Search for the cell housing the specified text and yield its (X, Y) center coordinate. 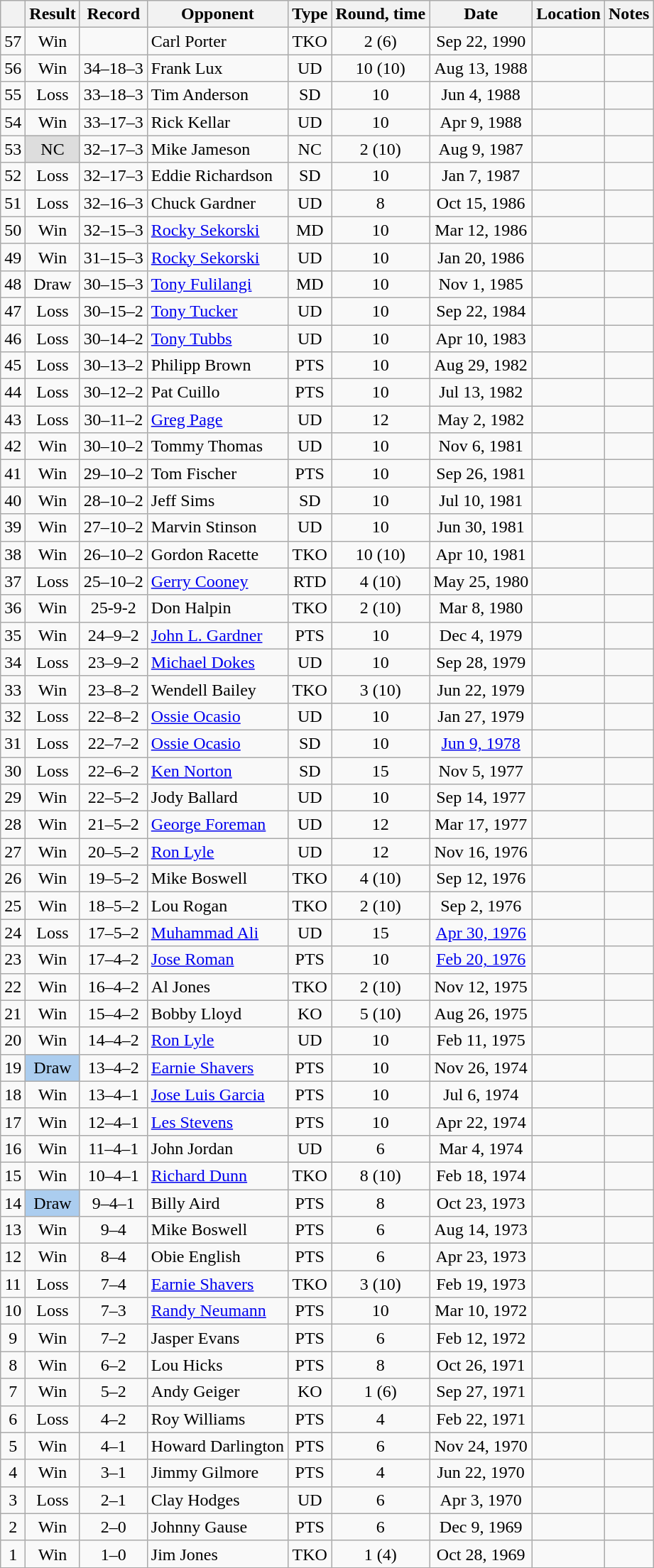
Sep 27, 1971 (481, 1392)
Jun 22, 1970 (481, 1473)
7–2 (114, 1338)
32–16–3 (114, 203)
21 (13, 1014)
30–15–2 (114, 311)
Clay Hodges (217, 1500)
33 (13, 689)
2–1 (114, 1500)
17 (13, 1122)
25–10–2 (114, 581)
Oct 28, 1969 (481, 1554)
33–18–3 (114, 95)
52 (13, 176)
Jun 9, 1978 (481, 743)
23–9–2 (114, 662)
Tony Tucker (217, 311)
31 (13, 743)
Michael Dokes (217, 662)
Jeff Sims (217, 500)
41 (13, 473)
Aug 26, 1975 (481, 1014)
53 (13, 149)
4–1 (114, 1446)
Aug 13, 1988 (481, 68)
Jan 7, 1987 (481, 176)
May 2, 1982 (481, 420)
Gordon Racette (217, 554)
49 (13, 257)
13–4–1 (114, 1095)
Feb 18, 1974 (481, 1175)
Nov 1, 1985 (481, 284)
John Jordan (217, 1148)
Wendell Bailey (217, 689)
Philipp Brown (217, 366)
Mar 17, 1977 (481, 825)
Jun 30, 1981 (481, 527)
Bobby Lloyd (217, 1014)
55 (13, 95)
Jody Ballard (217, 798)
47 (13, 311)
22 (13, 987)
23 (13, 960)
Mar 4, 1974 (481, 1148)
Andy Geiger (217, 1392)
32 (13, 716)
30–14–2 (114, 339)
Jose Roman (217, 960)
22–5–2 (114, 798)
Randy Neumann (217, 1311)
36 (13, 608)
24 (13, 933)
5–2 (114, 1392)
2–0 (114, 1527)
Dec 9, 1969 (481, 1527)
Oct 15, 1986 (481, 203)
2 (13, 1527)
20 (13, 1041)
46 (13, 339)
50 (13, 230)
Apr 22, 1974 (481, 1122)
Ken Norton (217, 770)
Apr 10, 1983 (481, 339)
28 (13, 825)
29 (13, 798)
57 (13, 41)
Apr 9, 1988 (481, 122)
32–15–3 (114, 230)
11 (13, 1284)
30–12–2 (114, 393)
25-9-2 (114, 608)
Richard Dunn (217, 1175)
28–10–2 (114, 500)
10–4–1 (114, 1175)
34–18–3 (114, 68)
George Foreman (217, 825)
Howard Darlington (217, 1446)
Dec 4, 1979 (481, 635)
Tony Fulilangi (217, 284)
3–1 (114, 1473)
7–4 (114, 1284)
42 (13, 446)
Sep 22, 1984 (481, 311)
Lou Rogan (217, 906)
Feb 11, 1975 (481, 1041)
17–5–2 (114, 933)
25 (13, 906)
13 (13, 1230)
48 (13, 284)
Roy Williams (217, 1419)
39 (13, 527)
54 (13, 122)
Mar 12, 1986 (481, 230)
22–6–2 (114, 770)
Apr 3, 1970 (481, 1500)
Feb 12, 1972 (481, 1338)
Jul 10, 1981 (481, 500)
33–17–3 (114, 122)
Apr 10, 1981 (481, 554)
Feb 20, 1976 (481, 960)
16–4–2 (114, 987)
9 (13, 1338)
13–4–2 (114, 1068)
Eddie Richardson (217, 176)
Marvin Stinson (217, 527)
Greg Page (217, 420)
Tom Fischer (217, 473)
Aug 29, 1982 (481, 366)
Notes (628, 14)
29–10–2 (114, 473)
8–4 (114, 1257)
Oct 23, 1973 (481, 1203)
Sep 28, 1979 (481, 662)
30–10–2 (114, 446)
Sep 14, 1977 (481, 798)
Apr 23, 1973 (481, 1257)
Sep 12, 1976 (481, 879)
Tommy Thomas (217, 446)
Jasper Evans (217, 1338)
21–5–2 (114, 825)
Nov 6, 1981 (481, 446)
16 (13, 1148)
14 (13, 1203)
Jim Jones (217, 1554)
4–2 (114, 1419)
45 (13, 366)
Sep 26, 1981 (481, 473)
14–4–2 (114, 1041)
26–10–2 (114, 554)
24–9–2 (114, 635)
26 (13, 879)
5 (13, 1446)
Mar 10, 1972 (481, 1311)
Aug 9, 1987 (481, 149)
Don Halpin (217, 608)
Billy Aird (217, 1203)
Pat Cuillo (217, 393)
30–11–2 (114, 420)
Chuck Gardner (217, 203)
1 (4) (381, 1554)
Nov 16, 1976 (481, 852)
Nov 26, 1974 (481, 1068)
17–4–2 (114, 960)
34 (13, 662)
Location (569, 14)
Lou Hicks (217, 1365)
Record (114, 14)
Jun 4, 1988 (481, 95)
22–8–2 (114, 716)
40 (13, 500)
38 (13, 554)
Gerry Cooney (217, 581)
27 (13, 852)
Jul 13, 1982 (481, 393)
30–15–3 (114, 284)
Round, time (381, 14)
35 (13, 635)
8 (10) (381, 1175)
Jan 27, 1979 (481, 716)
27–10–2 (114, 527)
Jan 20, 1986 (481, 257)
Date (481, 14)
1 (13, 1554)
Nov 12, 1975 (481, 987)
1 (6) (381, 1392)
Muhammad Ali (217, 933)
23–8–2 (114, 689)
John L. Gardner (217, 635)
Apr 30, 1976 (481, 933)
Al Jones (217, 987)
RTD (310, 581)
May 25, 1980 (481, 581)
11–4–1 (114, 1148)
18–5–2 (114, 906)
Mike Jameson (217, 149)
3 (13, 1500)
Sep 2, 1976 (481, 906)
12–4–1 (114, 1122)
Nov 24, 1970 (481, 1446)
18 (13, 1095)
Jimmy Gilmore (217, 1473)
31–15–3 (114, 257)
Frank Lux (217, 68)
Rick Kellar (217, 122)
5 (10) (381, 1014)
19 (13, 1068)
Feb 19, 1973 (481, 1284)
Les Stevens (217, 1122)
Sep 22, 1990 (481, 41)
6–2 (114, 1365)
15–4–2 (114, 1014)
Tim Anderson (217, 95)
43 (13, 420)
9–4–1 (114, 1203)
Obie English (217, 1257)
Carl Porter (217, 41)
Jul 6, 1974 (481, 1095)
Johnny Gause (217, 1527)
30–13–2 (114, 366)
Opponent (217, 14)
Nov 5, 1977 (481, 770)
51 (13, 203)
Tony Tubbs (217, 339)
56 (13, 68)
7–3 (114, 1311)
9–4 (114, 1230)
30 (13, 770)
20–5–2 (114, 852)
Type (310, 14)
37 (13, 581)
1–0 (114, 1554)
Mar 8, 1980 (481, 608)
Result (53, 14)
7 (13, 1392)
Aug 14, 1973 (481, 1230)
Feb 22, 1971 (481, 1419)
Jun 22, 1979 (481, 689)
19–5–2 (114, 879)
2 (6) (381, 41)
Oct 26, 1971 (481, 1365)
44 (13, 393)
Jose Luis Garcia (217, 1095)
22–7–2 (114, 743)
